Determine the (X, Y) coordinate at the center of the cell enclosing the given text.  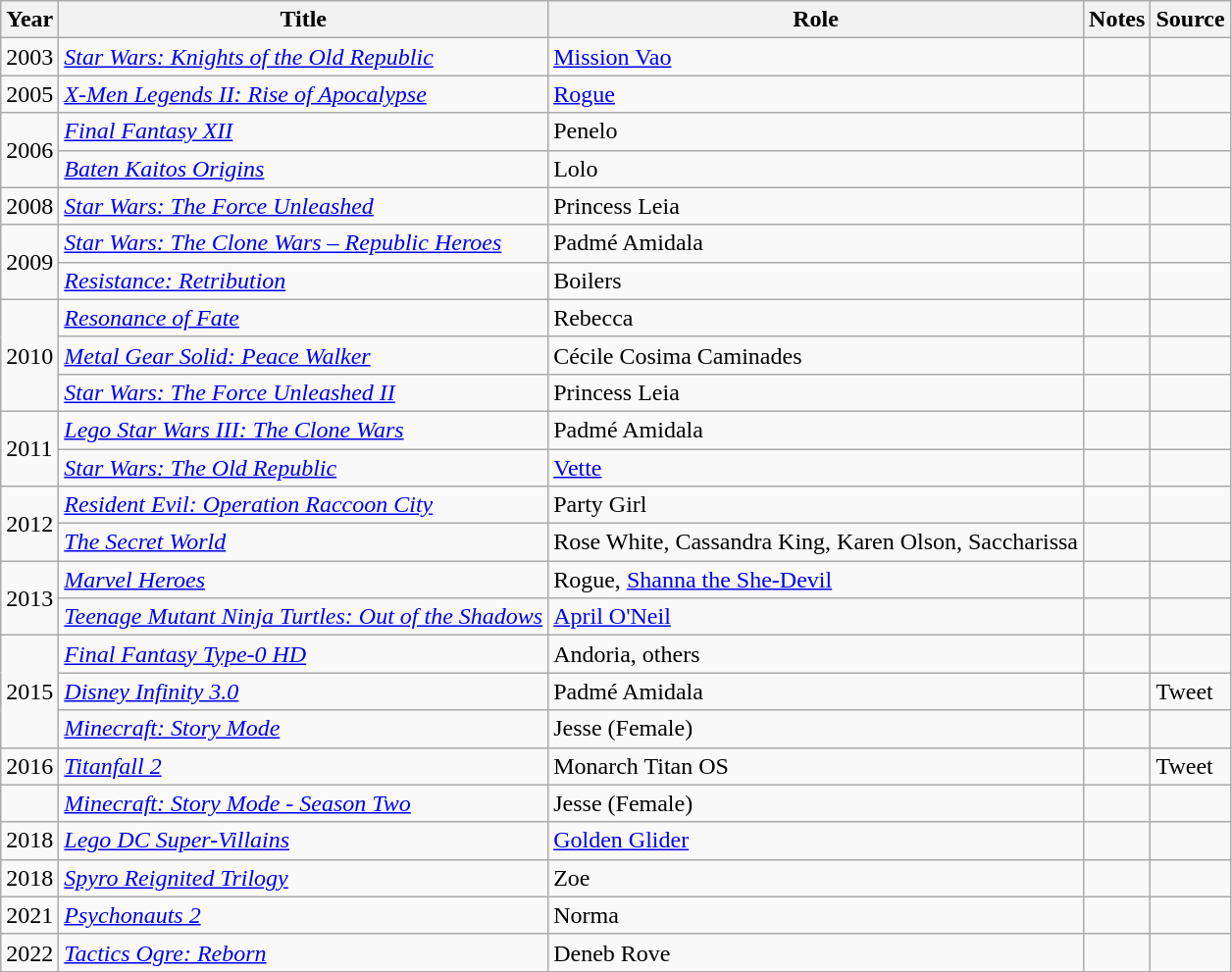
Boilers (816, 281)
Norma (816, 915)
Star Wars: The Clone Wars – Republic Heroes (304, 243)
Rebecca (816, 318)
2006 (29, 150)
Penelo (816, 131)
2005 (29, 94)
Mission Vao (816, 57)
2008 (29, 206)
Andoria, others (816, 654)
Party Girl (816, 505)
Star Wars: The Old Republic (304, 468)
Baten Kaitos Origins (304, 169)
Resident Evil: Operation Raccoon City (304, 505)
Final Fantasy XII (304, 131)
Minecraft: Story Mode (304, 729)
Monarch Titan OS (816, 766)
Cécile Cosima Caminades (816, 355)
Role (816, 20)
Resistance: Retribution (304, 281)
Rose White, Cassandra King, Karen Olson, Saccharissa (816, 542)
Rogue, Shanna the She-Devil (816, 580)
Resonance of Fate (304, 318)
2021 (29, 915)
Lolo (816, 169)
2010 (29, 355)
Source (1191, 20)
April O'Neil (816, 617)
Vette (816, 468)
Title (304, 20)
Minecraft: Story Mode - Season Two (304, 803)
Metal Gear Solid: Peace Walker (304, 355)
Titanfall 2 (304, 766)
2013 (29, 598)
Deneb Rove (816, 952)
2011 (29, 448)
Rogue (816, 94)
The Secret World (304, 542)
Star Wars: The Force Unleashed II (304, 392)
2015 (29, 691)
Year (29, 20)
Teenage Mutant Ninja Turtles: Out of the Shadows (304, 617)
Star Wars: Knights of the Old Republic (304, 57)
Final Fantasy Type-0 HD (304, 654)
Notes (1117, 20)
Zoe (816, 878)
Disney Infinity 3.0 (304, 691)
Tactics Ogre: Reborn (304, 952)
Psychonauts 2 (304, 915)
Golden Glider (816, 841)
2003 (29, 57)
Star Wars: The Force Unleashed (304, 206)
2022 (29, 952)
Marvel Heroes (304, 580)
Lego Star Wars III: The Clone Wars (304, 430)
2012 (29, 524)
X-Men Legends II: Rise of Apocalypse (304, 94)
Lego DC Super-Villains (304, 841)
2016 (29, 766)
Spyro Reignited Trilogy (304, 878)
2009 (29, 262)
